Determine the [x, y] coordinate at the center of the cell enclosing the given text.  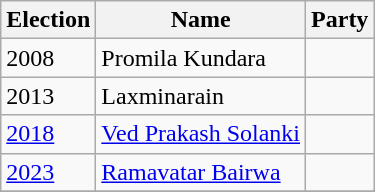
Laxminarain [201, 96]
Promila Kundara [201, 58]
2018 [48, 134]
Ved Prakash Solanki [201, 134]
Party [340, 20]
Name [201, 20]
Ramavatar Bairwa [201, 172]
2008 [48, 58]
Election [48, 20]
2023 [48, 172]
2013 [48, 96]
